For the text-containing cell, return its midpoint in (X, Y) coordinate format. 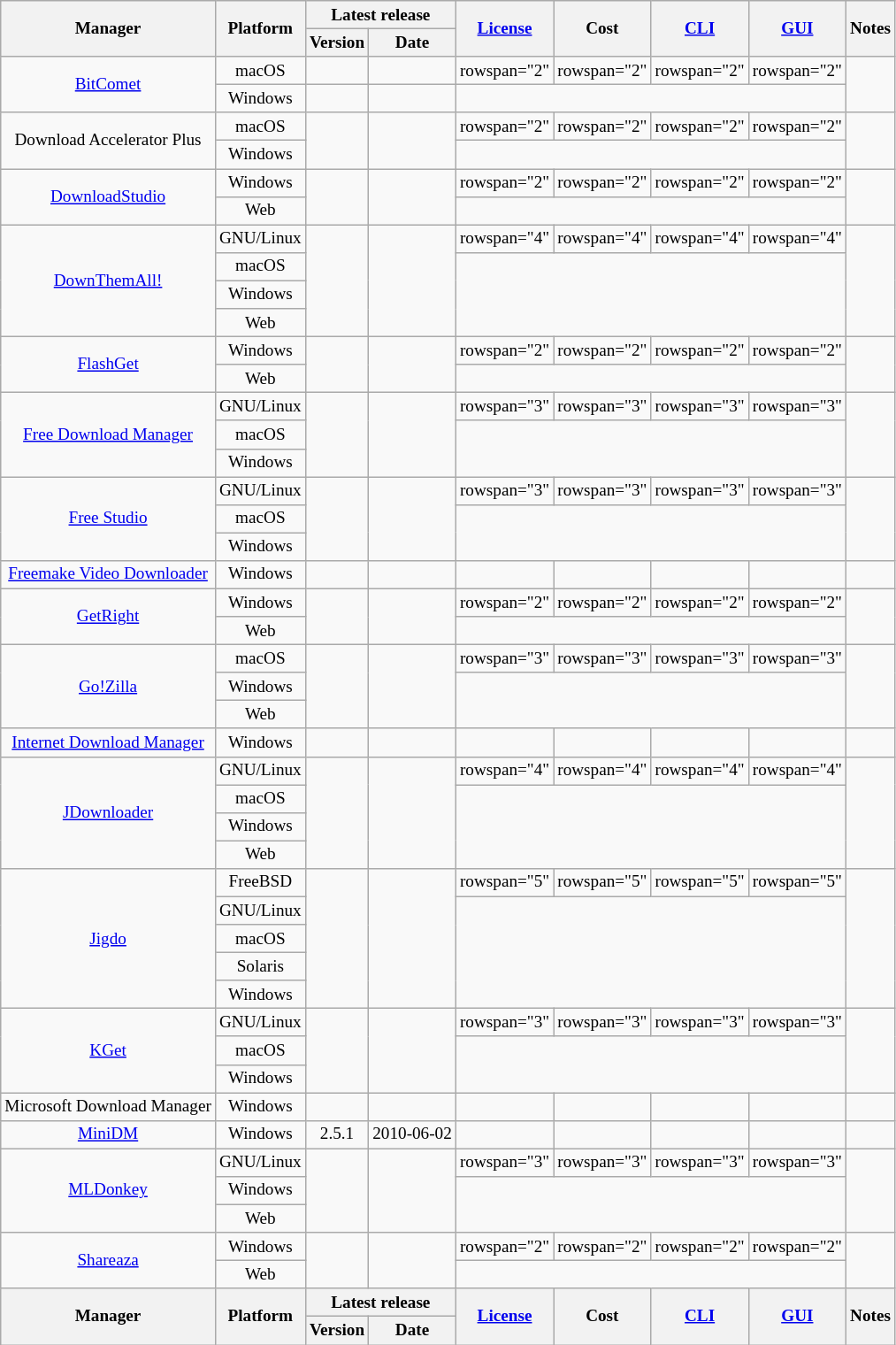
Free Studio (108, 519)
Free Download Manager (108, 435)
GetRight (108, 616)
Go!Zilla (108, 687)
BitComet (108, 85)
2010-06-02 (412, 1134)
Jigdo (108, 938)
2.5.1 (336, 1134)
JDownloader (108, 812)
Microsoft Download Manager (108, 1107)
FlashGet (108, 365)
DownThemAll! (108, 281)
KGet (108, 1051)
DownloadStudio (108, 196)
Solaris (260, 966)
Download Accelerator Plus (108, 140)
MiniDM (108, 1134)
Internet Download Manager (108, 742)
Freemake Video Downloader (108, 574)
FreeBSD (260, 882)
Shareaza (108, 1260)
MLDonkey (108, 1191)
